Extract the (X, Y) coordinate from the center of the cell holding the provided text.  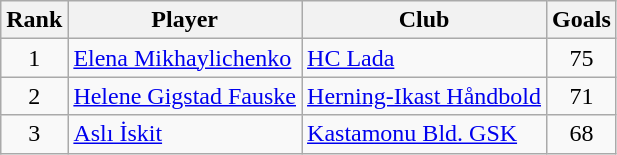
Aslı İskit (185, 134)
Rank (34, 20)
Kastamonu Bld. GSK (424, 134)
HC Lada (424, 58)
75 (582, 58)
2 (34, 96)
3 (34, 134)
68 (582, 134)
Herning-Ikast Håndbold (424, 96)
Club (424, 20)
71 (582, 96)
1 (34, 58)
Helene Gigstad Fauske (185, 96)
Goals (582, 20)
Elena Mikhaylichenko (185, 58)
Player (185, 20)
